Return (x, y) of the center of cell containing provided text 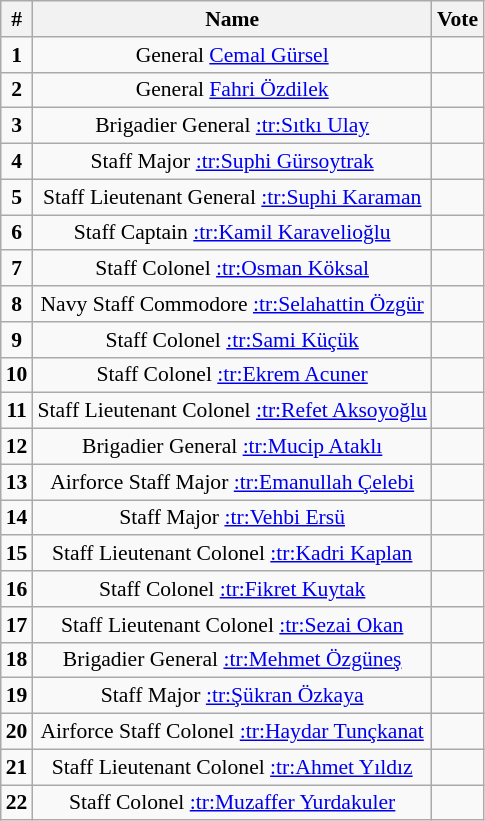
Staff Lieutenant Colonel :tr:Ahmet Yıldız (232, 767)
# (17, 19)
12 (17, 447)
Staff Major :tr:Suphi Gürsoytrak (232, 162)
General Fahri Özdilek (232, 90)
Staff Colonel :tr:Muzaffer Yurdakuler (232, 803)
10 (17, 375)
14 (17, 518)
Staff Colonel :tr:Ekrem Acuner (232, 375)
Staff Lieutenant Colonel :tr:Kadri Kaplan (232, 554)
2 (17, 90)
Staff Colonel :tr:Osman Köksal (232, 269)
7 (17, 269)
Staff Lieutenant Colonel :tr:Sezai Okan (232, 625)
Brigadier General :tr:Mehmet Özgüneş (232, 660)
General Cemal Gürsel (232, 55)
1 (17, 55)
6 (17, 233)
Airforce Staff Major :tr:Emanullah Çelebi (232, 482)
17 (17, 625)
18 (17, 660)
8 (17, 304)
Staff Colonel :tr:Sami Küçük (232, 340)
Vote (458, 19)
Staff Lieutenant Colonel :tr:Refet Aksoyoğlu (232, 411)
Staff Colonel :tr:Fikret Kuytak (232, 589)
Staff Lieutenant General :tr:Suphi Karaman (232, 197)
3 (17, 126)
20 (17, 732)
16 (17, 589)
Staff Major :tr:Şükran Özkaya (232, 696)
13 (17, 482)
Navy Staff Commodore :tr:Selahattin Özgür (232, 304)
Brigadier General :tr:Mucip Ataklı (232, 447)
9 (17, 340)
Name (232, 19)
5 (17, 197)
11 (17, 411)
19 (17, 696)
Brigadier General :tr:Sıtkı Ulay (232, 126)
4 (17, 162)
15 (17, 554)
21 (17, 767)
Staff Major :tr:Vehbi Ersü (232, 518)
Staff Captain :tr:Kamil Karavelioğlu (232, 233)
Airforce Staff Colonel :tr:Haydar Tunçkanat (232, 732)
22 (17, 803)
